Determine the (X, Y) coordinate at the center of the cell enclosing the given text.  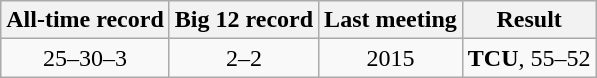
Last meeting (391, 20)
2015 (391, 58)
25–30–3 (86, 58)
Result (529, 20)
All-time record (86, 20)
2–2 (244, 58)
TCU, 55–52 (529, 58)
Big 12 record (244, 20)
